Search for the cell housing the specified text and yield its (X, Y) center coordinate. 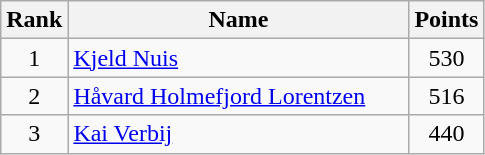
Points (446, 20)
530 (446, 58)
516 (446, 96)
Kai Verbij (238, 134)
2 (34, 96)
440 (446, 134)
Håvard Holmefjord Lorentzen (238, 96)
Kjeld Nuis (238, 58)
Rank (34, 20)
1 (34, 58)
3 (34, 134)
Name (238, 20)
